Capture the cell that displays the provided text and extract its [x, y] central coordinate. 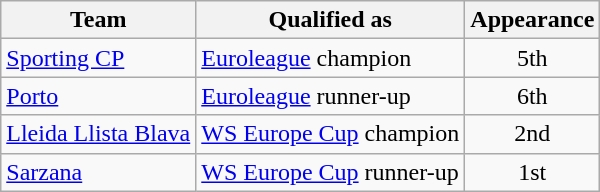
WS Europe Cup champion [330, 134]
5th [532, 58]
Appearance [532, 20]
Sporting CP [98, 58]
Team [98, 20]
Euroleague champion [330, 58]
WS Europe Cup runner-up [330, 172]
6th [532, 96]
Porto [98, 96]
2nd [532, 134]
Euroleague runner-up [330, 96]
Lleida Llista Blava [98, 134]
Sarzana [98, 172]
1st [532, 172]
Qualified as [330, 20]
